Return (X, Y) of the center of cell containing provided text 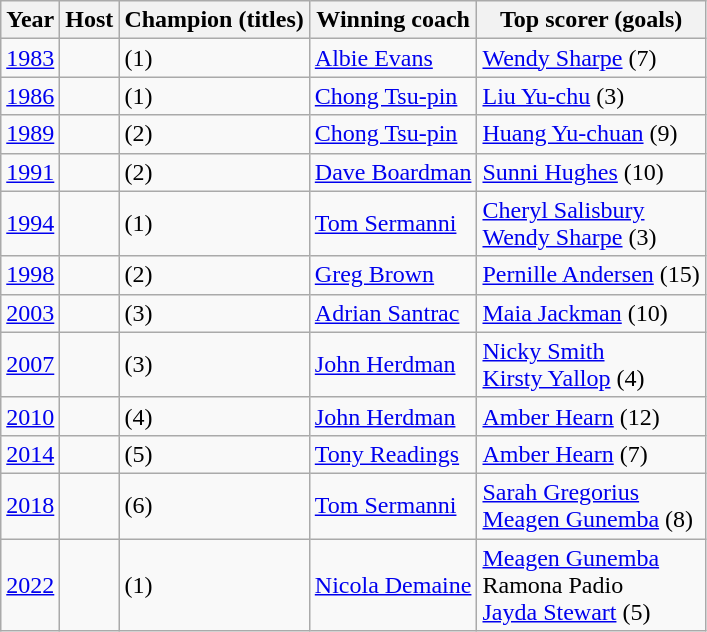
Sunni Hughes (10) (591, 172)
(6) (214, 506)
2007 (30, 364)
1989 (30, 134)
Tony Readings (393, 454)
Adrian Santrac (393, 313)
1994 (30, 224)
Maia Jackman (10) (591, 313)
2003 (30, 313)
Nicky Smith Kirsty Yallop (4) (591, 364)
1998 (30, 275)
2014 (30, 454)
Dave Boardman (393, 172)
Huang Yu-chuan (9) (591, 134)
Albie Evans (393, 58)
Greg Brown (393, 275)
Top scorer (goals) (591, 20)
2018 (30, 506)
Sarah Gregorius Meagen Gunemba (8) (591, 506)
Pernille Andersen (15) (591, 275)
(5) (214, 454)
(4) (214, 416)
Amber Hearn (12) (591, 416)
Nicola Demaine (393, 584)
Liu Yu-chu (3) (591, 96)
Winning coach (393, 20)
1991 (30, 172)
Wendy Sharpe (7) (591, 58)
Host (90, 20)
Cheryl Salisbury Wendy Sharpe (3) (591, 224)
Amber Hearn (7) (591, 454)
1986 (30, 96)
Champion (titles) (214, 20)
2022 (30, 584)
2010 (30, 416)
1983 (30, 58)
Meagen Gunemba Ramona Padio Jayda Stewart (5) (591, 584)
Year (30, 20)
